Identify which cell holds the provided text, then report its (x, y) central coordinate. 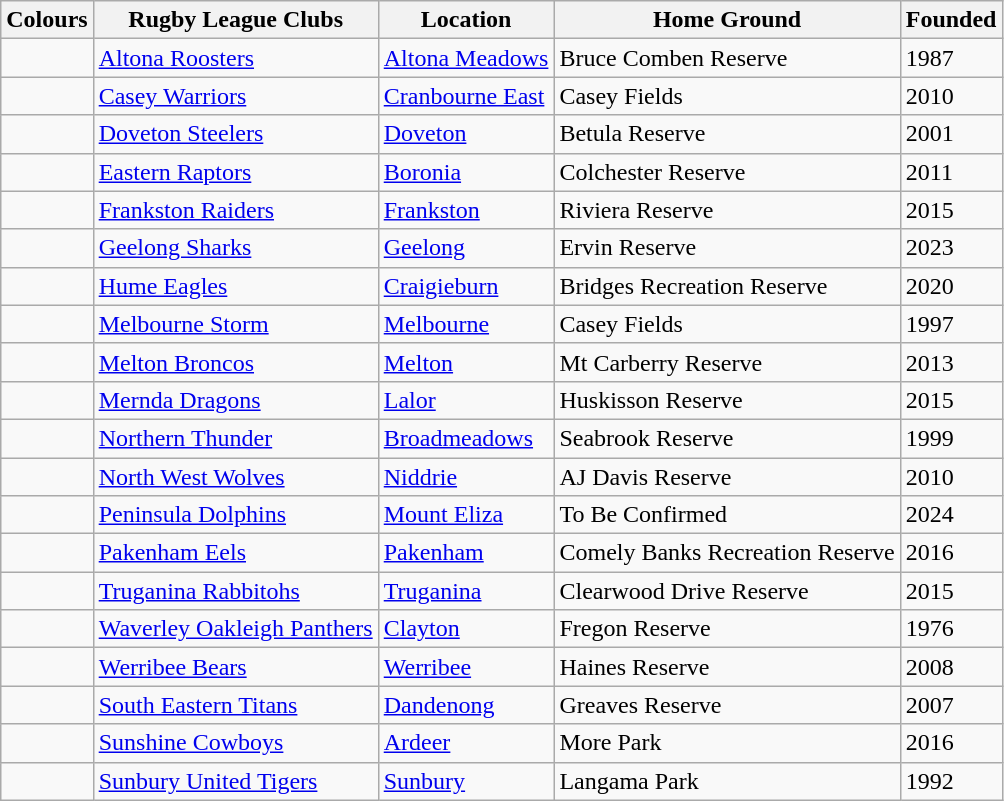
2020 (951, 286)
Doveton (466, 134)
1976 (951, 629)
Sunshine Cowboys (236, 743)
Fregon Reserve (727, 629)
AJ Davis Reserve (727, 477)
Waverley Oakleigh Panthers (236, 629)
Rugby League Clubs (236, 20)
Geelong Sharks (236, 248)
Melbourne (466, 324)
2007 (951, 705)
2008 (951, 667)
North West Wolves (236, 477)
1997 (951, 324)
To Be Confirmed (727, 515)
Craigieburn (466, 286)
Sunbury United Tigers (236, 781)
Casey Warriors (236, 96)
Ervin Reserve (727, 248)
Ardeer (466, 743)
Riviera Reserve (727, 210)
Home Ground (727, 20)
Melbourne Storm (236, 324)
Betula Reserve (727, 134)
Mernda Dragons (236, 400)
Doveton Steelers (236, 134)
Mt Carberry Reserve (727, 362)
Northern Thunder (236, 438)
Niddrie (466, 477)
Colchester Reserve (727, 172)
Frankston Raiders (236, 210)
Melton (466, 362)
Greaves Reserve (727, 705)
1999 (951, 438)
Truganina Rabbitohs (236, 591)
Broadmeadows (466, 438)
Founded (951, 20)
2023 (951, 248)
Comely Banks Recreation Reserve (727, 553)
Altona Roosters (236, 58)
Haines Reserve (727, 667)
Melton Broncos (236, 362)
Colours (47, 20)
1987 (951, 58)
Seabrook Reserve (727, 438)
Boronia (466, 172)
Mount Eliza (466, 515)
Geelong (466, 248)
Huskisson Reserve (727, 400)
Werribee Bears (236, 667)
Peninsula Dolphins (236, 515)
1992 (951, 781)
Pakenham (466, 553)
Langama Park (727, 781)
2001 (951, 134)
Pakenham Eels (236, 553)
Cranbourne East (466, 96)
Werribee (466, 667)
Dandenong (466, 705)
Truganina (466, 591)
More Park (727, 743)
Clayton (466, 629)
Location (466, 20)
Lalor (466, 400)
2011 (951, 172)
Bridges Recreation Reserve (727, 286)
Eastern Raptors (236, 172)
Bruce Comben Reserve (727, 58)
2013 (951, 362)
Clearwood Drive Reserve (727, 591)
Hume Eagles (236, 286)
Altona Meadows (466, 58)
Frankston (466, 210)
2024 (951, 515)
Sunbury (466, 781)
South Eastern Titans (236, 705)
